Provide the (X, Y) coordinate of the cell's center where the given text is located.  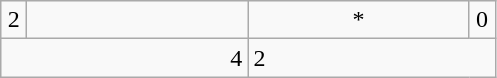
* (358, 20)
0 (482, 20)
4 (124, 58)
